From the cell containing the given text, extract its center point as [x, y] coordinate. 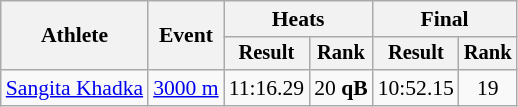
19 [488, 88]
Final [445, 19]
20 qB [341, 88]
Event [186, 36]
10:52.15 [416, 88]
Heats [298, 19]
Athlete [74, 36]
3000 m [186, 88]
Sangita Khadka [74, 88]
11:16.29 [266, 88]
